Provide the (X, Y) coordinate of the cell's center where the given text is located.  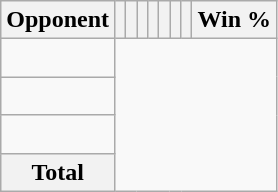
Opponent (58, 20)
Win % (234, 20)
Total (58, 172)
